Provide the [x, y] coordinate of the cell's center where the given text is located.  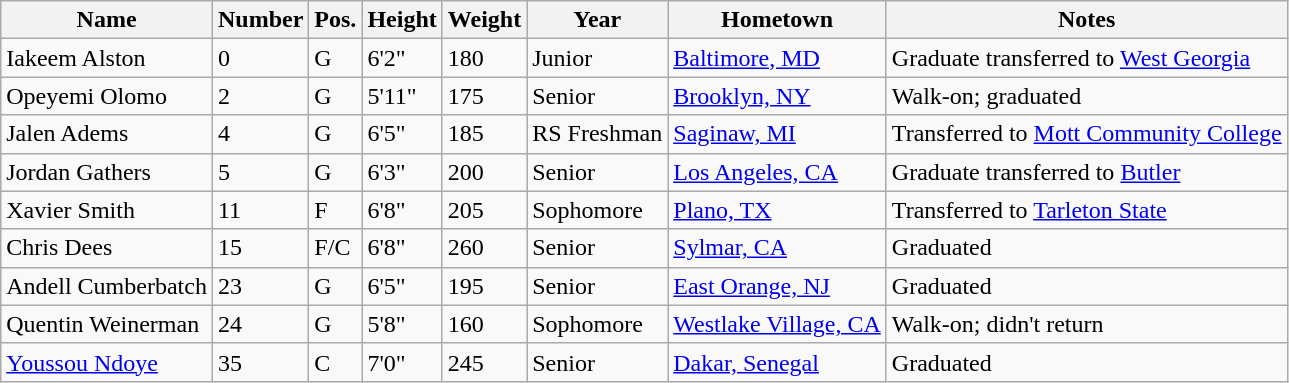
200 [484, 172]
15 [260, 248]
Opeyemi Olomo [107, 96]
Jalen Adems [107, 134]
6'3" [402, 172]
Year [598, 20]
Baltimore, MD [778, 58]
Walk-on; graduated [1086, 96]
23 [260, 286]
5'8" [402, 324]
Hometown [778, 20]
6'2" [402, 58]
Jordan Gathers [107, 172]
F [336, 210]
East Orange, NJ [778, 286]
7'0" [402, 362]
RS Freshman [598, 134]
Height [402, 20]
24 [260, 324]
160 [484, 324]
245 [484, 362]
Westlake Village, CA [778, 324]
Saginaw, MI [778, 134]
180 [484, 58]
Los Angeles, CA [778, 172]
Chris Dees [107, 248]
Transferred to Mott Community College [1086, 134]
5 [260, 172]
Pos. [336, 20]
Name [107, 20]
Xavier Smith [107, 210]
Iakeem Alston [107, 58]
Notes [1086, 20]
35 [260, 362]
0 [260, 58]
Sylmar, CA [778, 248]
4 [260, 134]
Brooklyn, NY [778, 96]
205 [484, 210]
Weight [484, 20]
Walk-on; didn't return [1086, 324]
Dakar, Senegal [778, 362]
Number [260, 20]
185 [484, 134]
C [336, 362]
Andell Cumberbatch [107, 286]
195 [484, 286]
F/C [336, 248]
Graduate transferred to West Georgia [1086, 58]
11 [260, 210]
260 [484, 248]
Graduate transferred to Butler [1086, 172]
Transferred to Tarleton State [1086, 210]
2 [260, 96]
Quentin Weinerman [107, 324]
Plano, TX [778, 210]
175 [484, 96]
5'11" [402, 96]
Junior [598, 58]
Youssou Ndoye [107, 362]
